Find where the given text appears and provide that cell's center as [x, y] coordinate. 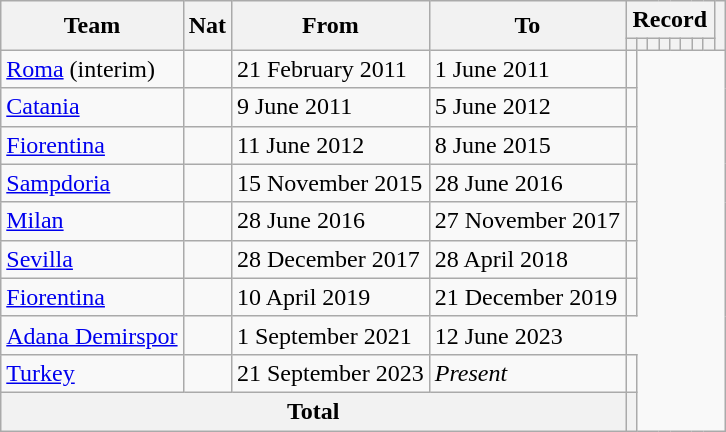
1 June 2011 [527, 69]
1 September 2021 [330, 335]
9 June 2011 [330, 107]
15 November 2015 [330, 183]
From [330, 26]
27 November 2017 [527, 221]
Total [314, 411]
To [527, 26]
21 September 2023 [330, 373]
Sevilla [92, 259]
Roma (interim) [92, 69]
8 June 2015 [527, 145]
10 April 2019 [330, 297]
Team [92, 26]
12 June 2023 [527, 335]
Sampdoria [92, 183]
11 June 2012 [330, 145]
28 April 2018 [527, 259]
Record [670, 20]
21 February 2011 [330, 69]
28 December 2017 [330, 259]
Nat [207, 26]
Turkey [92, 373]
5 June 2012 [527, 107]
Adana Demirspor [92, 335]
21 December 2019 [527, 297]
Catania [92, 107]
Present [527, 373]
Milan [92, 221]
